For the text-containing cell, return its midpoint in [x, y] coordinate format. 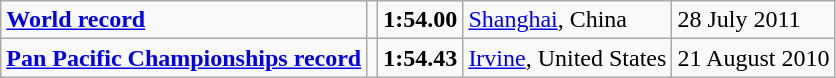
Shanghai, China [568, 20]
1:54.43 [420, 58]
21 August 2010 [754, 58]
Irvine, United States [568, 58]
1:54.00 [420, 20]
World record [184, 20]
Pan Pacific Championships record [184, 58]
28 July 2011 [754, 20]
